Determine the (X, Y) coordinate at the center of the cell enclosing the given text.  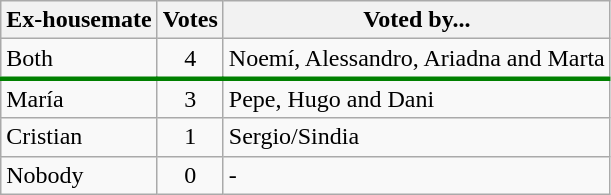
0 (190, 175)
Ex-housemate (79, 20)
Both (79, 59)
Nobody (79, 175)
Noemí, Alessandro, Ariadna and Marta (416, 59)
María (79, 98)
Votes (190, 20)
3 (190, 98)
Sergio/Sindia (416, 137)
Voted by... (416, 20)
1 (190, 137)
Pepe, Hugo and Dani (416, 98)
- (416, 175)
Cristian (79, 137)
4 (190, 59)
